Pinpoint the cell where the given text exists, returning its (X, Y) midpoint coordinate. 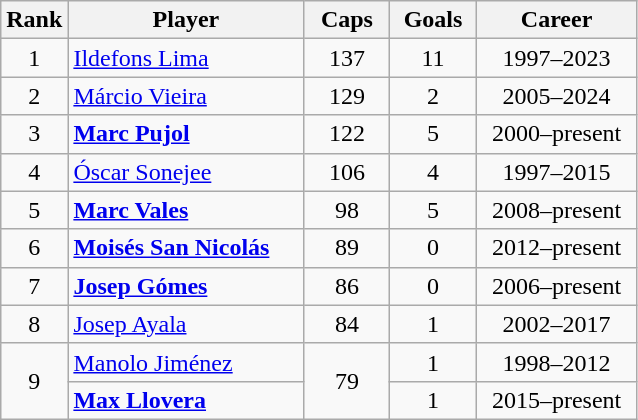
Player (186, 20)
98 (347, 210)
Caps (347, 20)
122 (347, 134)
Moisés San Nicolás (186, 248)
Óscar Sonejee (186, 172)
2002–2017 (556, 324)
7 (34, 286)
84 (347, 324)
1998–2012 (556, 362)
3 (34, 134)
137 (347, 58)
Max Llovera (186, 400)
2008–present (556, 210)
86 (347, 286)
89 (347, 248)
9 (34, 381)
Ildefons Lima (186, 58)
Career (556, 20)
2012–present (556, 248)
Rank (34, 20)
2000–present (556, 134)
79 (347, 381)
2006–present (556, 286)
2005–2024 (556, 96)
106 (347, 172)
2015–present (556, 400)
Manolo Jiménez (186, 362)
1997–2023 (556, 58)
Goals (433, 20)
Marc Pujol (186, 134)
129 (347, 96)
11 (433, 58)
Márcio Vieira (186, 96)
Josep Gómes (186, 286)
Marc Vales (186, 210)
6 (34, 248)
8 (34, 324)
1997–2015 (556, 172)
Josep Ayala (186, 324)
